For the text-containing cell, return its midpoint in [X, Y] coordinate format. 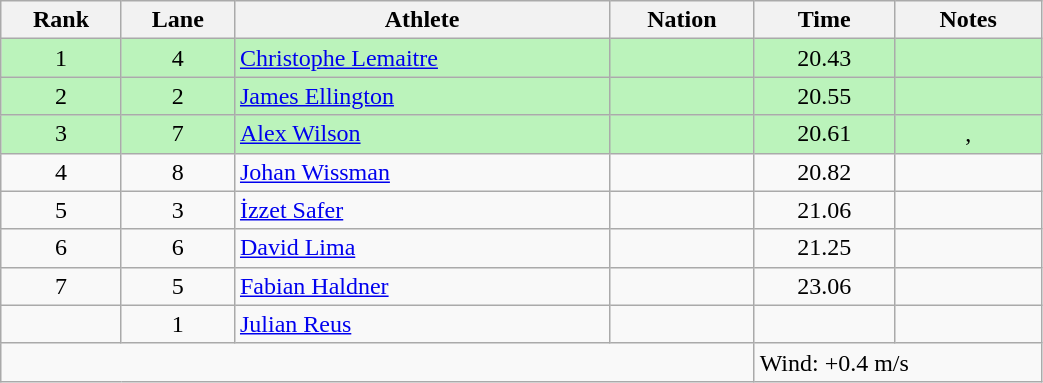
20.82 [824, 172]
Alex Wilson [422, 134]
Fabian Haldner [422, 286]
8 [178, 172]
Christophe Lemaitre [422, 58]
Notes [968, 20]
21.25 [824, 248]
James Ellington [422, 96]
20.55 [824, 96]
20.43 [824, 58]
Lane [178, 20]
23.06 [824, 286]
20.61 [824, 134]
21.06 [824, 210]
, [968, 134]
Time [824, 20]
Johan Wissman [422, 172]
David Lima [422, 248]
Athlete [422, 20]
Rank [61, 20]
İzzet Safer [422, 210]
Nation [682, 20]
Wind: +0.4 m/s [898, 362]
Julian Reus [422, 324]
